Locate the cell with the specified text and output its [X, Y] center coordinate. 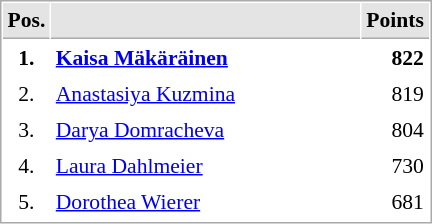
1. [26, 57]
Pos. [26, 21]
Laura Dahlmeier [206, 165]
822 [396, 57]
681 [396, 201]
Anastasiya Kuzmina [206, 93]
Kaisa Mäkäräinen [206, 57]
819 [396, 93]
4. [26, 165]
Points [396, 21]
804 [396, 129]
Darya Domracheva [206, 129]
2. [26, 93]
3. [26, 129]
5. [26, 201]
730 [396, 165]
Dorothea Wierer [206, 201]
